Search for the cell housing the specified text and yield its (x, y) center coordinate. 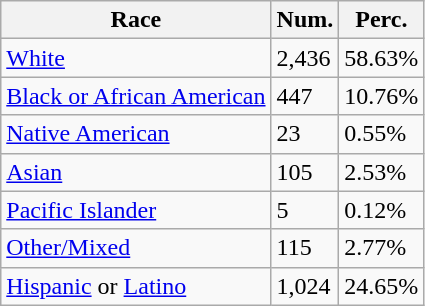
Asian (136, 172)
Num. (305, 20)
10.76% (382, 96)
White (136, 58)
105 (305, 172)
Pacific Islander (136, 210)
58.63% (382, 58)
2,436 (305, 58)
0.55% (382, 134)
1,024 (305, 286)
0.12% (382, 210)
2.77% (382, 248)
Other/Mixed (136, 248)
Native American (136, 134)
24.65% (382, 286)
23 (305, 134)
Black or African American (136, 96)
447 (305, 96)
Hispanic or Latino (136, 286)
115 (305, 248)
2.53% (382, 172)
Race (136, 20)
Perc. (382, 20)
5 (305, 210)
